Search for the cell housing the specified text and yield its (X, Y) center coordinate. 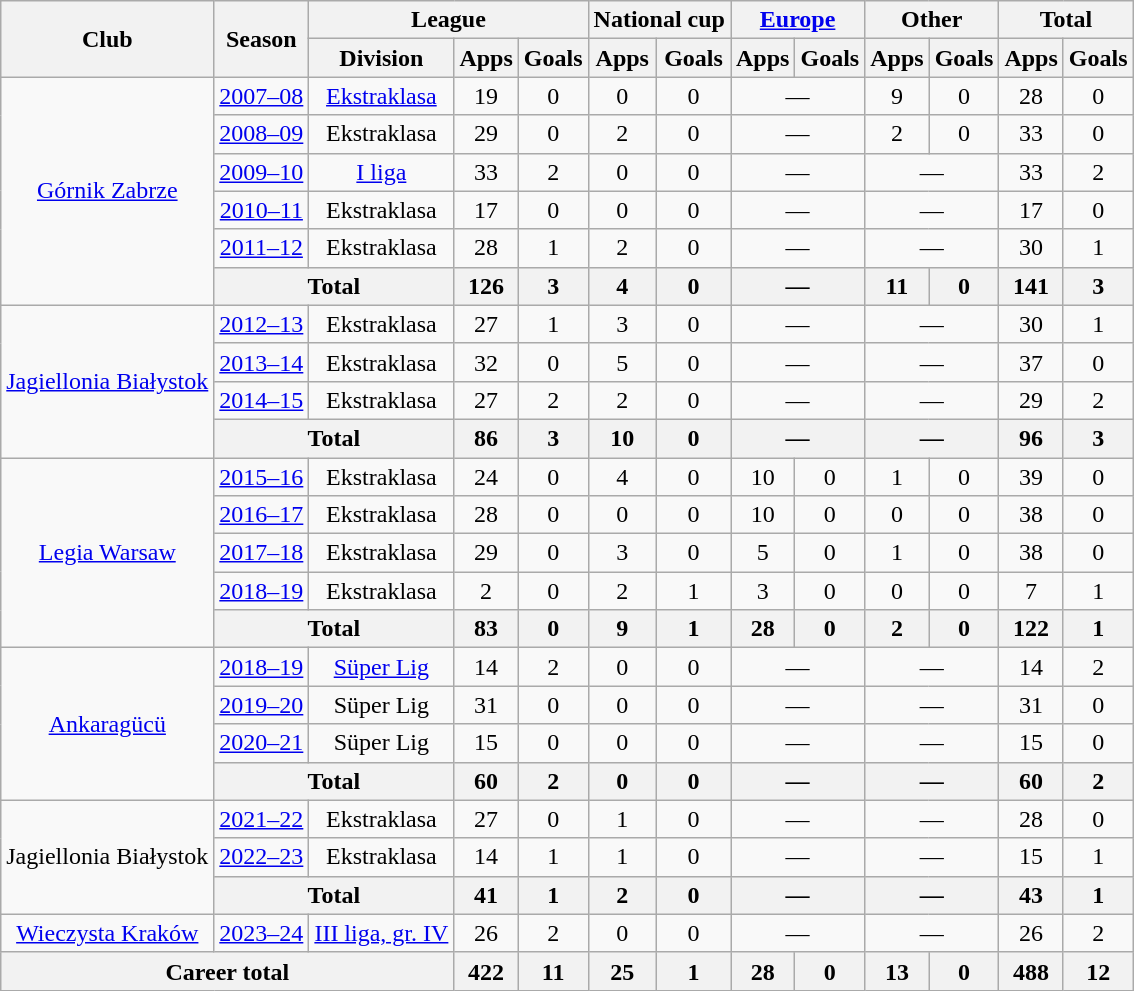
126 (486, 286)
86 (486, 438)
Club (108, 39)
2013–14 (262, 362)
Season (262, 39)
96 (1031, 438)
Górnik Zabrze (108, 191)
141 (1031, 286)
Ankaragücü (108, 724)
7 (1031, 591)
2010–11 (262, 210)
Other (932, 20)
National cup (659, 20)
2015–16 (262, 477)
37 (1031, 362)
2017–18 (262, 553)
I liga (382, 172)
122 (1031, 629)
2023–24 (262, 933)
39 (1031, 477)
2019–20 (262, 705)
13 (897, 971)
2022–23 (262, 857)
12 (1098, 971)
32 (486, 362)
422 (486, 971)
83 (486, 629)
41 (486, 895)
488 (1031, 971)
Legia Warsaw (108, 553)
Career total (228, 971)
2016–17 (262, 515)
Division (382, 58)
2007–08 (262, 96)
2008–09 (262, 134)
43 (1031, 895)
III liga, gr. IV (382, 933)
2011–12 (262, 248)
2021–22 (262, 819)
2012–13 (262, 324)
Wieczysta Kraków (108, 933)
2009–10 (262, 172)
Europe (797, 20)
25 (622, 971)
League (448, 20)
19 (486, 96)
2014–15 (262, 400)
24 (486, 477)
2020–21 (262, 743)
